Return the (X, Y) coordinate for the center point of the cell that contains the specified text.  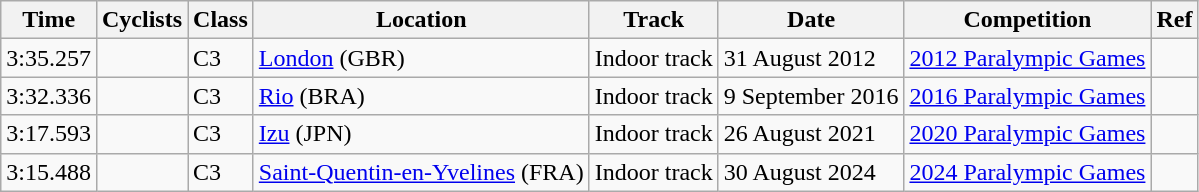
Competition (1028, 20)
Rio (BRA) (421, 96)
Izu (JPN) (421, 134)
London (GBR) (421, 58)
Location (421, 20)
3:15.488 (49, 172)
Class (221, 20)
2016 Paralympic Games (1028, 96)
Time (49, 20)
Ref (1174, 20)
2024 Paralympic Games (1028, 172)
30 August 2024 (811, 172)
Saint-Quentin-en-Yvelines (FRA) (421, 172)
Track (654, 20)
31 August 2012 (811, 58)
3:17.593 (49, 134)
2012 Paralympic Games (1028, 58)
2020 Paralympic Games (1028, 134)
3:35.257 (49, 58)
9 September 2016 (811, 96)
3:32.336 (49, 96)
26 August 2021 (811, 134)
Date (811, 20)
Cyclists (142, 20)
